Output the (x, y) coordinate of the center of the cell containing the given text.  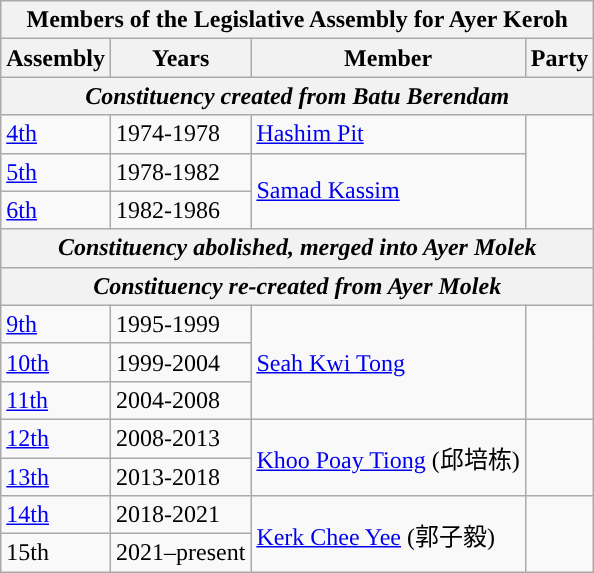
2008-2013 (180, 438)
2004-2008 (180, 400)
11th (56, 400)
Member (388, 58)
1978-1982 (180, 172)
13th (56, 477)
Samad Kassim (388, 191)
14th (56, 515)
Years (180, 58)
1995-1999 (180, 324)
Kerk Chee Yee (郭子毅) (388, 534)
Members of the Legislative Assembly for Ayer Keroh (298, 20)
2018-2021 (180, 515)
15th (56, 553)
9th (56, 324)
1974-1978 (180, 134)
6th (56, 210)
Party (559, 58)
4th (56, 134)
2013-2018 (180, 477)
10th (56, 362)
Constituency abolished, merged into Ayer Molek (298, 248)
5th (56, 172)
1982-1986 (180, 210)
12th (56, 438)
Khoo Poay Tiong (邱培栋) (388, 457)
2021–present (180, 553)
1999-2004 (180, 362)
Hashim Pit (388, 134)
Constituency created from Batu Berendam (298, 96)
Seah Kwi Tong (388, 362)
Assembly (56, 58)
Constituency re-created from Ayer Molek (298, 286)
